Identify which cell holds the provided text, then report its (x, y) central coordinate. 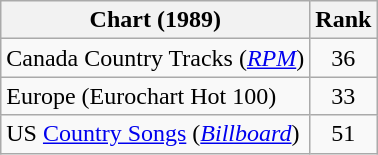
33 (344, 96)
36 (344, 58)
Europe (Eurochart Hot 100) (156, 96)
Chart (1989) (156, 20)
51 (344, 134)
Rank (344, 20)
Canada Country Tracks (RPM) (156, 58)
US Country Songs (Billboard) (156, 134)
